Return the (x, y) coordinate for the center point of the cell that contains the specified text.  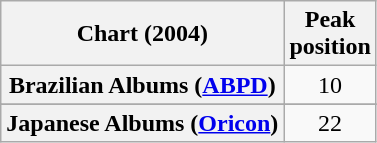
10 (330, 85)
Chart (2004) (142, 34)
Brazilian Albums (ABPD) (142, 85)
Japanese Albums (Oricon) (142, 123)
22 (330, 123)
Peakposition (330, 34)
